Scan for the cell matching the given text and deliver its (X, Y) coordinate at center. 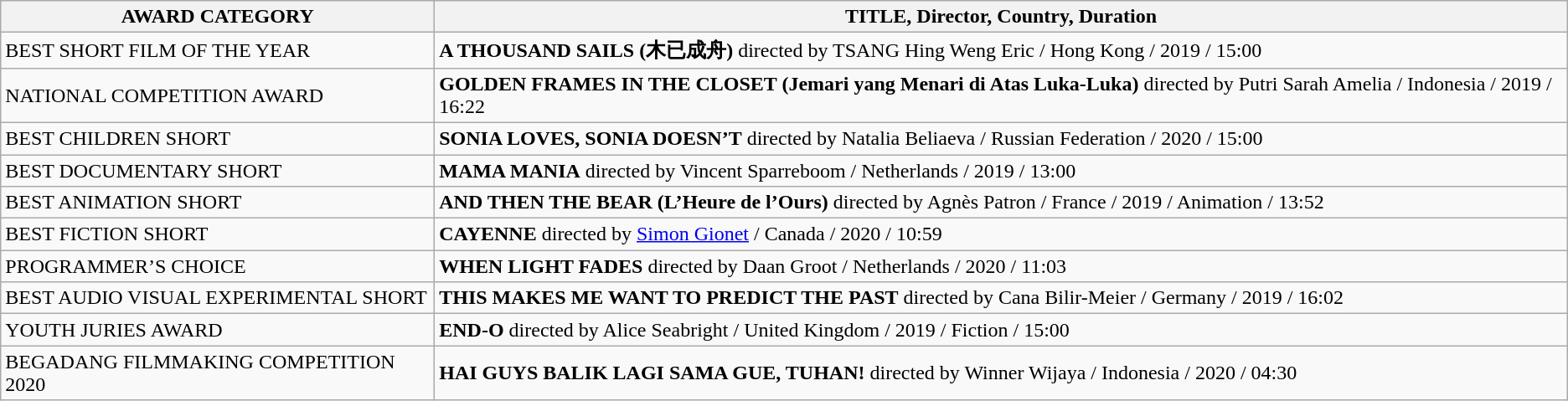
BEST ANIMATION SHORT (218, 203)
TITLE, Director, Country, Duration (1002, 17)
BEST SHORT FILM OF THE YEAR (218, 50)
THIS MAKES ME WANT TO PREDICT THE PAST directed by Cana Bilir-Meier / Germany / 2019 / 16:02 (1002, 298)
BEGADANG FILMMAKING COMPETITION 2020 (218, 373)
AWARD CATEGORY (218, 17)
BEST FICTION SHORT (218, 234)
BEST CHILDREN SHORT (218, 138)
BEST DOCUMENTARY SHORT (218, 170)
HAI GUYS BALIK LAGI SAMA GUE, TUHAN! directed by Winner Wijaya / Indonesia / 2020 / 04:30 (1002, 373)
GOLDEN FRAMES IN THE CLOSET (Jemari yang Menari di Atas Luka-Luka) directed by Putri Sarah Amelia / Indonesia / 2019 / 16:22 (1002, 95)
MAMA MANIA directed by Vincent Sparreboom / Netherlands / 2019 / 13:00 (1002, 170)
WHEN LIGHT FADES directed by Daan Groot / Netherlands / 2020 / 11:03 (1002, 266)
END-O directed by Alice Seabright / United Kingdom / 2019 / Fiction / 15:00 (1002, 330)
PROGRAMMER’S CHOICE (218, 266)
AND THEN THE BEAR (L’Heure de l’Ours) directed by Agnès Patron / France / 2019 / Animation / 13:52 (1002, 203)
BEST AUDIO VISUAL EXPERIMENTAL SHORT (218, 298)
NATIONAL COMPETITION AWARD (218, 95)
SONIA LOVES, SONIA DOESN’T directed by Natalia Beliaeva / Russian Federation / 2020 / 15:00 (1002, 138)
A THOUSAND SAILS (木已成舟) directed by TSANG Hing Weng Eric / Hong Kong / 2019 / 15:00 (1002, 50)
CAYENNE directed by Simon Gionet / Canada / 2020 / 10:59 (1002, 234)
YOUTH JURIES AWARD (218, 330)
